Capture the cell that displays the provided text and extract its [x, y] central coordinate. 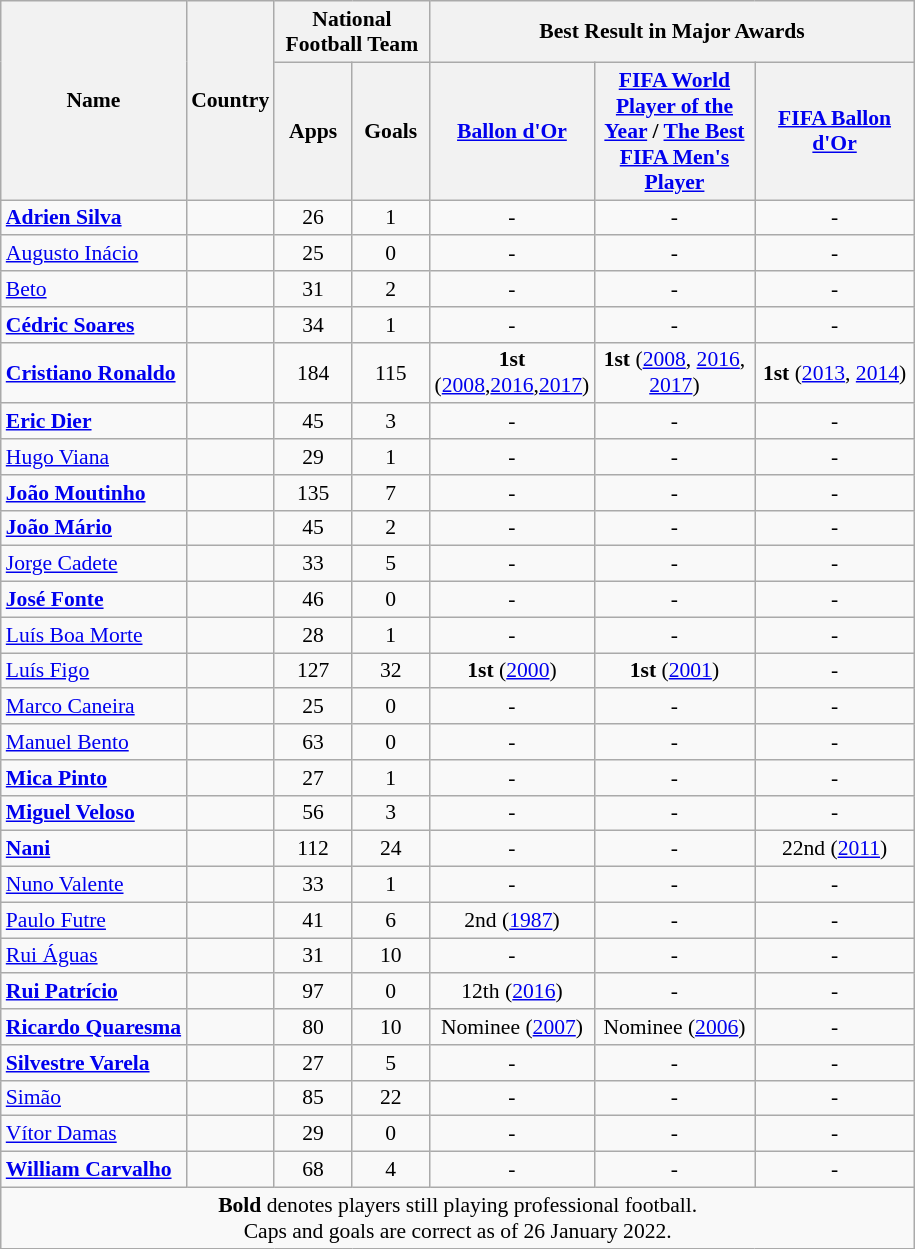
Mica Pinto [94, 778]
127 [313, 671]
José Fonte [94, 600]
28 [313, 635]
Goals [391, 131]
Beto [94, 289]
68 [313, 1170]
Jorge Cadete [94, 564]
Country [230, 100]
6 [391, 920]
Paulo Futre [94, 920]
1st (2008,2016,2017) [512, 372]
Manuel Bento [94, 742]
63 [313, 742]
115 [391, 372]
Adrien Silva [94, 218]
Bold denotes players still playing professional football.Caps and goals are correct as of 26 January 2022. [458, 1218]
Hugo Viana [94, 457]
22nd (2011) [834, 849]
1st (2008, 2016, 2017) [674, 372]
12th (2016) [512, 992]
Augusto Inácio [94, 254]
Ricardo Quaresma [94, 1027]
Name [94, 100]
1st (2000) [512, 671]
Eric Dier [94, 422]
Marco Caneira [94, 707]
Ballon d'Or [512, 131]
1st (2013, 2014) [834, 372]
Silvestre Varela [94, 1063]
97 [313, 992]
Apps [313, 131]
80 [313, 1027]
National Football Team [352, 32]
Nani [94, 849]
Simão [94, 1098]
Rui Águas [94, 956]
Nuno Valente [94, 885]
46 [313, 600]
112 [313, 849]
56 [313, 813]
João Mário [94, 528]
Best Result in Major Awards [672, 32]
184 [313, 372]
34 [313, 325]
2nd (1987) [512, 920]
Vítor Damas [94, 1134]
4 [391, 1170]
FIFA Ballon d'Or [834, 131]
41 [313, 920]
William Carvalho [94, 1170]
22 [391, 1098]
Nominee (2007) [512, 1027]
João Moutinho [94, 493]
FIFA World Player of the Year / The Best FIFA Men's Player [674, 131]
Luís Figo [94, 671]
Cédric Soares [94, 325]
Luís Boa Morte [94, 635]
32 [391, 671]
Rui Patrício [94, 992]
135 [313, 493]
Nominee (2006) [674, 1027]
7 [391, 493]
1st (2001) [674, 671]
Cristiano Ronaldo [94, 372]
26 [313, 218]
24 [391, 849]
85 [313, 1098]
Miguel Veloso [94, 813]
